Pinpoint the cell where the given text exists, returning its (X, Y) midpoint coordinate. 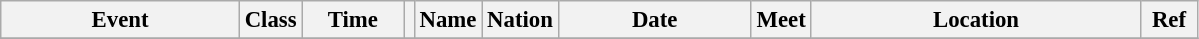
Location (976, 20)
Event (120, 20)
Class (270, 20)
Ref (1169, 20)
Date (654, 20)
Time (353, 20)
Name (448, 20)
Nation (520, 20)
Meet (781, 20)
